From the cell containing the given text, extract its center point as [X, Y] coordinate. 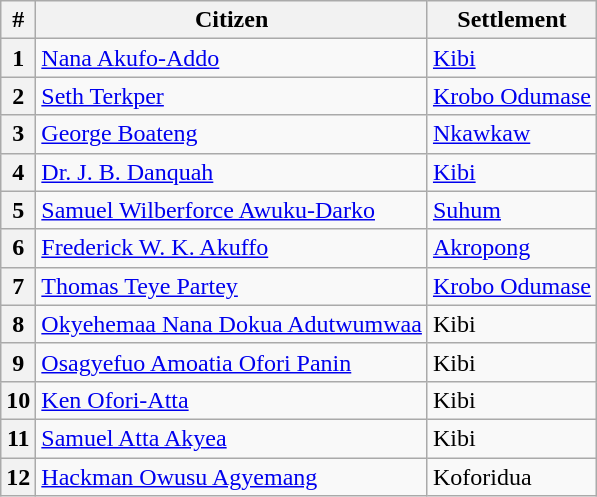
Akropong [512, 248]
Settlement [512, 20]
Frederick W. K. Akuffo [232, 248]
7 [18, 286]
George Boateng [232, 134]
2 [18, 96]
Nana Akufo-Addo [232, 58]
Osagyefuo Amoatia Ofori Panin [232, 362]
Okyehemaa Nana Dokua Adutwumwaa [232, 324]
9 [18, 362]
# [18, 20]
Citizen [232, 20]
12 [18, 477]
Koforidua [512, 477]
Thomas Teye Partey [232, 286]
3 [18, 134]
Nkawkaw [512, 134]
Samuel Wilberforce Awuku-Darko [232, 210]
Suhum [512, 210]
Seth Terkper [232, 96]
1 [18, 58]
Samuel Atta Akyea [232, 438]
Ken Ofori-Atta [232, 400]
6 [18, 248]
10 [18, 400]
11 [18, 438]
Hackman Owusu Agyemang [232, 477]
5 [18, 210]
Dr. J. B. Danquah [232, 172]
4 [18, 172]
8 [18, 324]
